Identify which cell holds the provided text, then report its [X, Y] central coordinate. 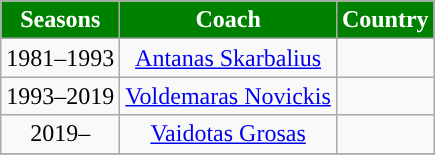
1981–1993 [60, 58]
Vaidotas Grosas [228, 134]
Antanas Skarbalius [228, 58]
Seasons [60, 20]
1993–2019 [60, 96]
Coach [228, 20]
Country [385, 20]
Voldemaras Novickis [228, 96]
2019– [60, 134]
